Search for the cell housing the specified text and yield its [x, y] center coordinate. 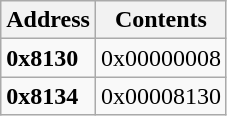
Address [48, 20]
Contents [160, 20]
0x00000008 [160, 58]
0x8130 [48, 58]
0x8134 [48, 96]
0x00008130 [160, 96]
